Find where the given text appears and provide that cell's center as (X, Y) coordinate. 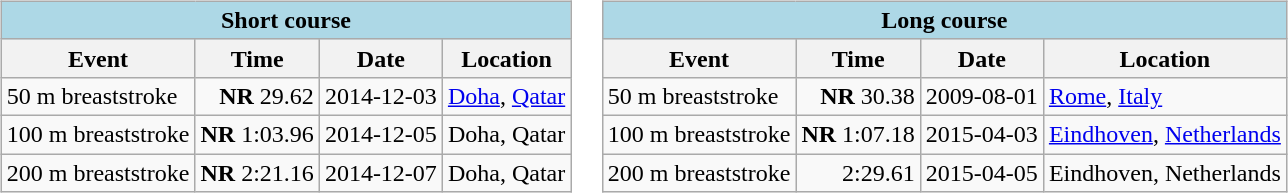
Rome, Italy (1164, 96)
2014-12-07 (380, 173)
Long course (944, 20)
Short course (286, 20)
2014-12-03 (380, 96)
2:29.61 (858, 173)
2015-04-05 (982, 173)
NR 2:21.16 (257, 173)
2014-12-05 (380, 134)
NR 29.62 (257, 96)
2009-08-01 (982, 96)
NR 1:07.18 (858, 134)
NR 30.38 (858, 96)
2015-04-03 (982, 134)
NR 1:03.96 (257, 134)
